Provide the [X, Y] coordinate of the cell's center where the given text is located.  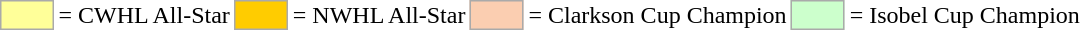
= CWHL All-Star [144, 15]
= Clarkson Cup Champion [658, 15]
= NWHL All-Star [379, 15]
